Search for the cell housing the specified text and yield its (X, Y) center coordinate. 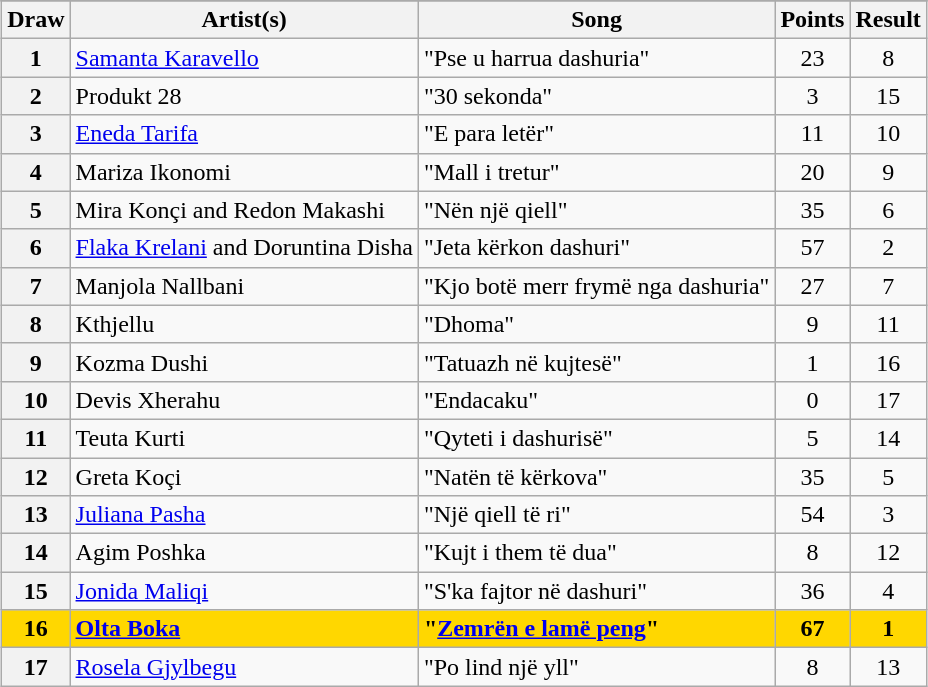
20 (812, 172)
Artist(s) (244, 20)
"Natën të kërkova" (596, 477)
"Kujt i them të dua" (596, 553)
"Pse u harrua dashuria" (596, 58)
"Një qiell të ri" (596, 515)
54 (812, 515)
"Nën një qiell" (596, 210)
Teuta Kurti (244, 438)
Agim Poshka (244, 553)
"Po lind një yll" (596, 667)
"Mall i tretur" (596, 172)
Juliana Pasha (244, 515)
"E para letër" (596, 134)
Samanta Karavello (244, 58)
Eneda Tarifa (244, 134)
"Jeta kërkon dashuri" (596, 248)
Manjola Nallbani (244, 286)
"30 sekonda" (596, 96)
"Endacaku" (596, 400)
"Tatuazh në kujtesë" (596, 362)
"Qyteti i dashurisë" (596, 438)
0 (812, 400)
36 (812, 591)
67 (812, 629)
Kozma Dushi (244, 362)
Result (888, 20)
"Dhoma" (596, 324)
"Kjo botë merr frymë nga dashuria" (596, 286)
"Zemrën e lamë peng" (596, 629)
23 (812, 58)
Flaka Krelani and Doruntina Disha (244, 248)
Kthjellu (244, 324)
Draw (36, 20)
Rosela Gjylbegu (244, 667)
Song (596, 20)
Mira Konçi and Redon Makashi (244, 210)
Points (812, 20)
Devis Xherahu (244, 400)
27 (812, 286)
Greta Koçi (244, 477)
57 (812, 248)
Jonida Maliqi (244, 591)
"S'ka fajtor në dashuri" (596, 591)
Olta Boka (244, 629)
Mariza Ikonomi (244, 172)
Produkt 28 (244, 96)
